From the cell containing the given text, extract its center point as (x, y) coordinate. 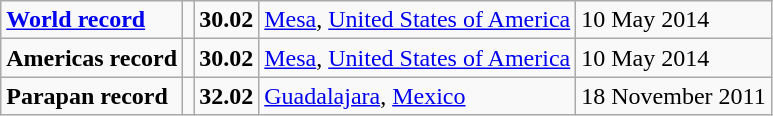
32.02 (226, 96)
Guadalajara, Mexico (418, 96)
World record (92, 20)
18 November 2011 (674, 96)
Americas record (92, 58)
Parapan record (92, 96)
